Find where the given text appears and provide that cell's center as [X, Y] coordinate. 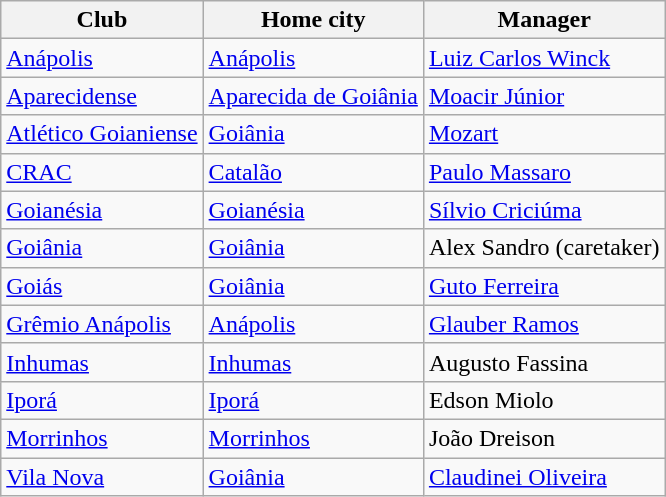
Goiás [102, 286]
Alex Sandro (caretaker) [544, 248]
Claudinei Oliveira [544, 477]
Augusto Fassina [544, 362]
Mozart [544, 134]
Vila Nova [102, 477]
Moacir Júnior [544, 96]
Home city [313, 20]
Grêmio Anápolis [102, 324]
Edson Miolo [544, 400]
Sílvio Criciúma [544, 210]
Guto Ferreira [544, 286]
Aparecida de Goiânia [313, 96]
CRAC [102, 172]
Glauber Ramos [544, 324]
Paulo Massaro [544, 172]
Luiz Carlos Winck [544, 58]
João Dreison [544, 438]
Atlético Goianiense [102, 134]
Club [102, 20]
Manager [544, 20]
Aparecidense [102, 96]
Catalão [313, 172]
